Output the [x, y] coordinate of the center of the cell containing the given text.  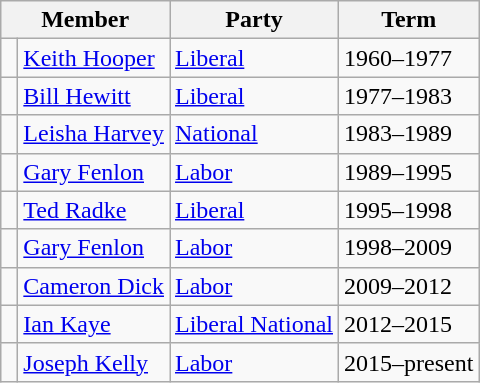
1998–2009 [409, 248]
Cameron Dick [94, 286]
2012–2015 [409, 324]
1977–1983 [409, 96]
Party [254, 20]
Liberal National [254, 324]
Joseph Kelly [94, 362]
Keith Hooper [94, 58]
Member [86, 20]
1983–1989 [409, 134]
2015–present [409, 362]
Term [409, 20]
Ted Radke [94, 210]
Leisha Harvey [94, 134]
1989–1995 [409, 172]
1960–1977 [409, 58]
National [254, 134]
Ian Kaye [94, 324]
2009–2012 [409, 286]
Bill Hewitt [94, 96]
1995–1998 [409, 210]
